Locate the cell with the specified text and output its (x, y) center coordinate. 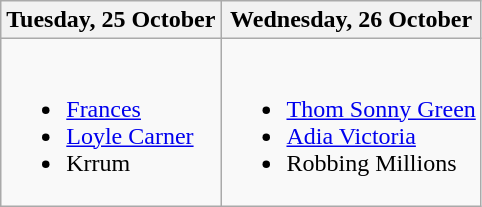
Tuesday, 25 October (111, 20)
FrancesLoyle CarnerKrrum (111, 122)
Wednesday, 26 October (351, 20)
Thom Sonny GreenAdia VictoriaRobbing Millions (351, 122)
